Detect which cell encompasses the target text, then output its [x, y] center coordinate. 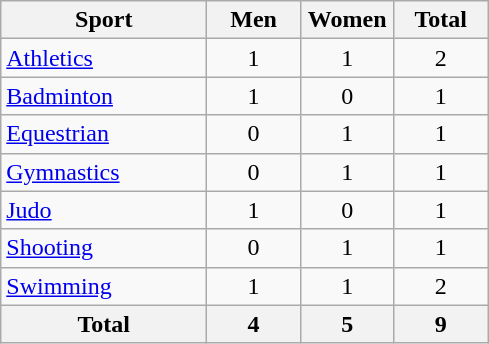
Athletics [104, 58]
5 [347, 324]
Gymnastics [104, 172]
Sport [104, 20]
Equestrian [104, 134]
Swimming [104, 286]
Women [347, 20]
Badminton [104, 96]
Judo [104, 210]
Men [254, 20]
Shooting [104, 248]
4 [254, 324]
9 [441, 324]
